Find where the given text appears and provide that cell's center as (X, Y) coordinate. 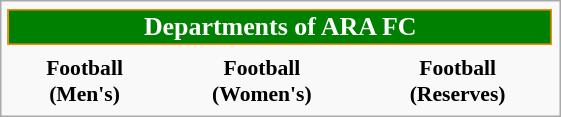
Football (Women's) (262, 81)
Football (Men's) (84, 81)
Departments of ARA FC (280, 27)
Football (Reserves) (458, 81)
